Search for the cell housing the specified text and yield its [X, Y] center coordinate. 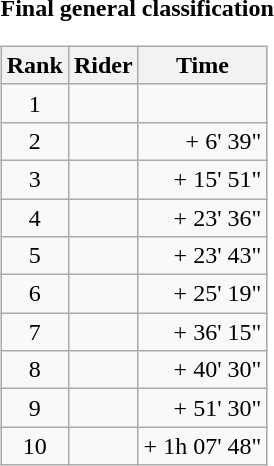
7 [34, 332]
10 [34, 446]
+ 36' 15" [202, 332]
8 [34, 370]
4 [34, 217]
+ 1h 07' 48" [202, 446]
+ 51' 30" [202, 408]
5 [34, 256]
+ 6' 39" [202, 141]
Rank [34, 65]
Rider [103, 65]
+ 23' 36" [202, 217]
Time [202, 65]
+ 25' 19" [202, 294]
9 [34, 408]
6 [34, 294]
+ 23' 43" [202, 256]
2 [34, 141]
3 [34, 179]
+ 15' 51" [202, 179]
1 [34, 103]
+ 40' 30" [202, 370]
